Search for the cell housing the specified text and yield its [x, y] center coordinate. 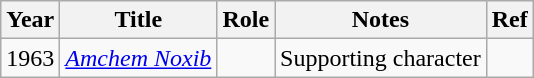
1963 [30, 58]
Notes [381, 20]
Year [30, 20]
Amchem Noxib [138, 58]
Role [246, 20]
Supporting character [381, 58]
Ref [510, 20]
Title [138, 20]
